Determine the (x, y) coordinate at the center of the cell enclosing the given text.  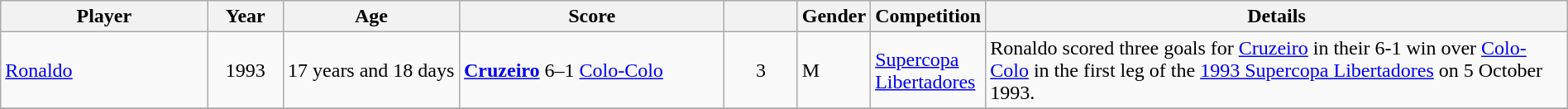
Score (591, 17)
Gender (834, 17)
Details (1277, 17)
Player (104, 17)
Ronaldo scored three goals for Cruzeiro in their 6-1 win over Colo-Colo in the first leg of the 1993 Supercopa Libertadores on 5 October 1993. (1277, 70)
17 years and 18 days (372, 70)
Competition (928, 17)
Year (246, 17)
Cruzeiro 6–1 Colo-Colo (591, 70)
1993 (246, 70)
Ronaldo (104, 70)
Age (372, 17)
Supercopa Libertadores (928, 70)
3 (761, 70)
M (834, 70)
